Return the (X, Y) coordinate for the center point of the cell that contains the specified text.  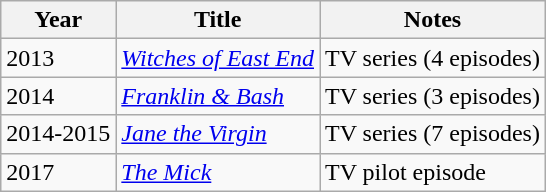
2017 (58, 172)
TV series (7 episodes) (433, 134)
Notes (433, 20)
Franklin & Bash (218, 96)
Year (58, 20)
Title (218, 20)
TV pilot episode (433, 172)
Jane the Virgin (218, 134)
Witches of East End (218, 58)
The Mick (218, 172)
TV series (3 episodes) (433, 96)
2014-2015 (58, 134)
2014 (58, 96)
2013 (58, 58)
TV series (4 episodes) (433, 58)
